Identify which cell holds the provided text, then report its (X, Y) central coordinate. 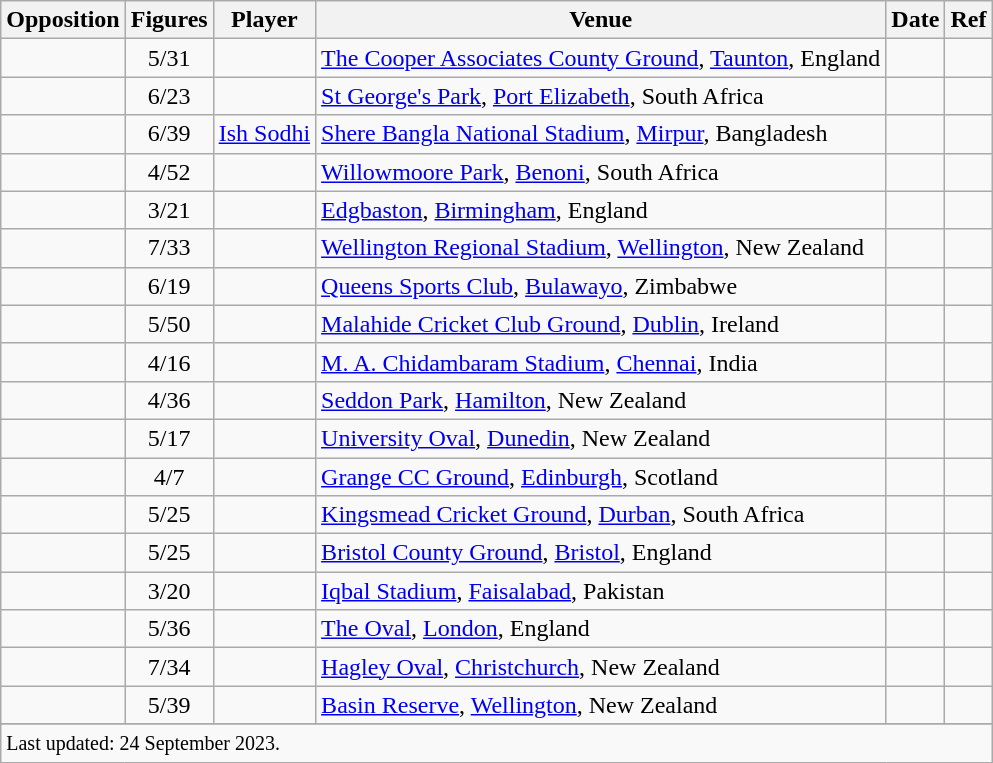
5/17 (169, 438)
Hagley Oval, Christchurch, New Zealand (601, 667)
6/39 (169, 134)
Venue (601, 20)
Wellington Regional Stadium, Wellington, New Zealand (601, 248)
4/7 (169, 477)
Ish Sodhi (264, 134)
4/36 (169, 400)
Player (264, 20)
Ref (968, 20)
Date (916, 20)
The Cooper Associates County Ground, Taunton, England (601, 58)
5/50 (169, 324)
Queens Sports Club, Bulawayo, Zimbabwe (601, 286)
5/31 (169, 58)
7/33 (169, 248)
Shere Bangla National Stadium, Mirpur, Bangladesh (601, 134)
The Oval, London, England (601, 629)
5/36 (169, 629)
Edgbaston, Birmingham, England (601, 210)
Figures (169, 20)
4/16 (169, 362)
M. A. Chidambaram Stadium, Chennai, India (601, 362)
St George's Park, Port Elizabeth, South Africa (601, 96)
6/23 (169, 96)
4/52 (169, 172)
University Oval, Dunedin, New Zealand (601, 438)
Willowmoore Park, Benoni, South Africa (601, 172)
Basin Reserve, Wellington, New Zealand (601, 705)
Iqbal Stadium, Faisalabad, Pakistan (601, 591)
5/39 (169, 705)
3/21 (169, 210)
6/19 (169, 286)
3/20 (169, 591)
Malahide Cricket Club Ground, Dublin, Ireland (601, 324)
Last updated: 24 September 2023. (496, 743)
7/34 (169, 667)
Bristol County Ground, Bristol, England (601, 553)
Seddon Park, Hamilton, New Zealand (601, 400)
Opposition (63, 20)
Kingsmead Cricket Ground, Durban, South Africa (601, 515)
Grange CC Ground, Edinburgh, Scotland (601, 477)
